Determine the (X, Y) coordinate at the center of the cell enclosing the given text.  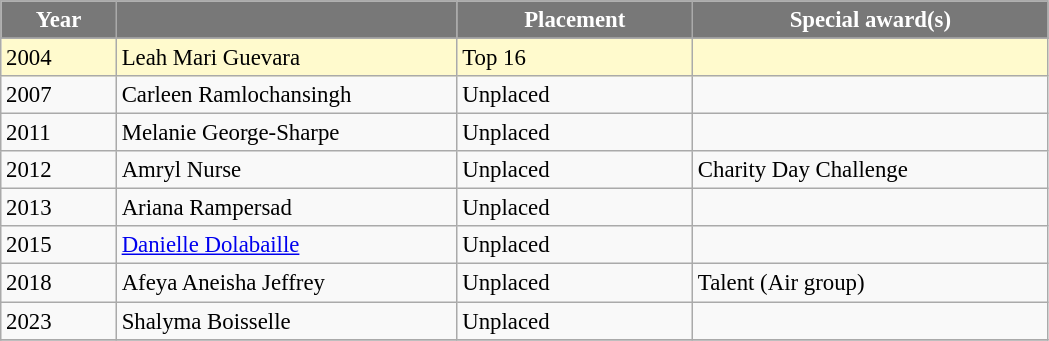
2012 (59, 170)
2023 (59, 321)
Leah Mari Guevara (286, 58)
2013 (59, 208)
Amryl Nurse (286, 170)
Placement (575, 20)
2011 (59, 133)
Talent (Air group) (871, 283)
Danielle Dolabaille (286, 245)
2004 (59, 58)
Afeya Aneisha Jeffrey (286, 283)
Melanie George-Sharpe (286, 133)
Carleen Ramlochansingh (286, 95)
Special award(s) (871, 20)
Ariana Rampersad (286, 208)
2015 (59, 245)
2007 (59, 95)
Charity Day Challenge (871, 170)
2018 (59, 283)
Shalyma Boisselle (286, 321)
Year (59, 20)
Top 16 (575, 58)
